Detect which cell encompasses the target text, then output its [x, y] center coordinate. 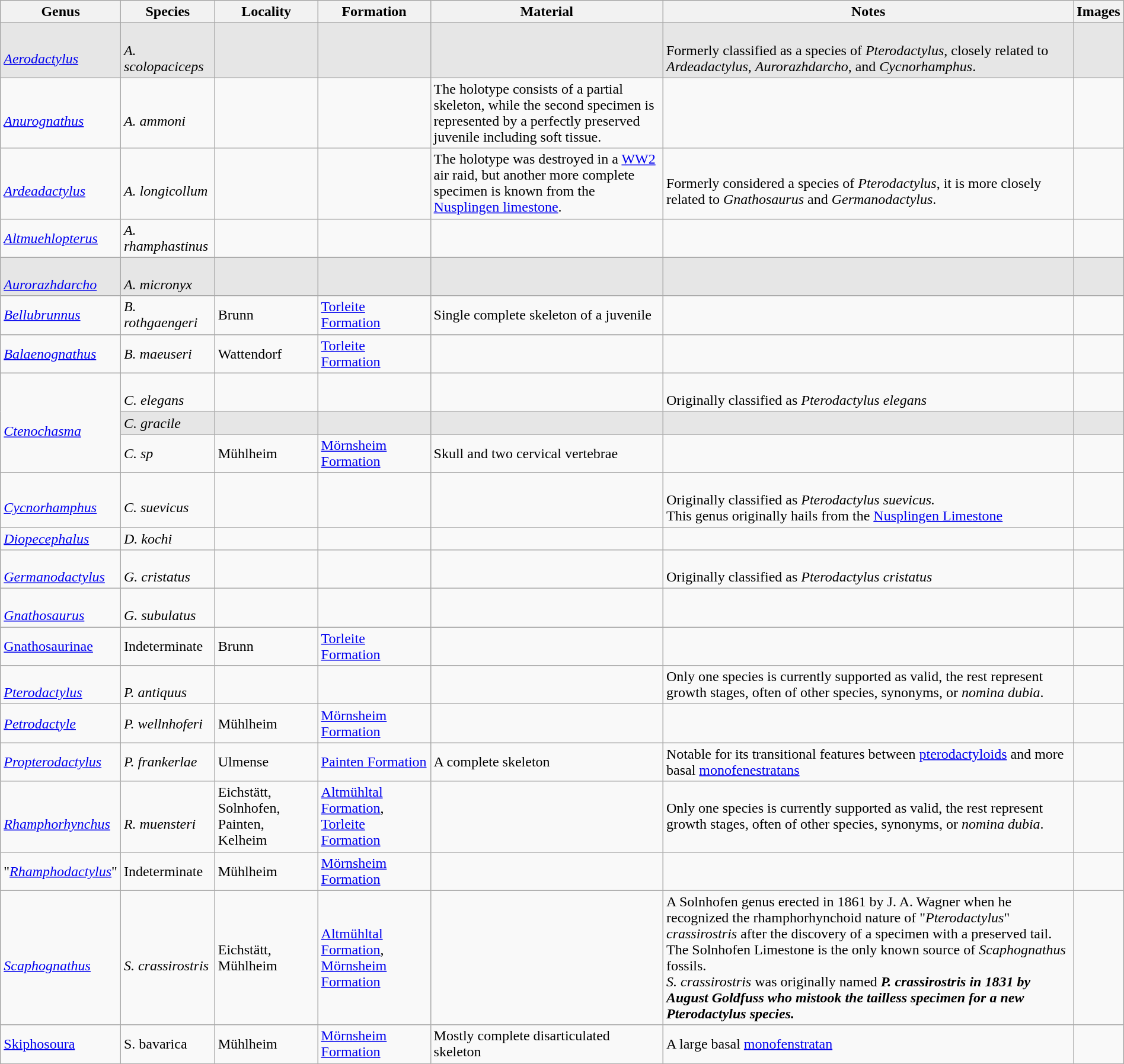
Scaphognathus [60, 958]
B. rothgaengeri [167, 315]
Diopecephalus [60, 539]
Germanodactylus [60, 569]
Formerly considered a species of Pterodactylus, it is more closely related to Gnathosaurus and Germanodactylus. [868, 184]
Formerly classified as a species of Pterodactylus, closely related to Ardeadactylus, Aurorazhdarcho, and Cycnorhamphus. [868, 50]
C. suevicus [167, 500]
Aerodactylus [60, 50]
S. bavarica [167, 1044]
Aurorazhdarcho [60, 276]
Wattendorf [266, 353]
A. micronyx [167, 276]
Mostly complete disarticulated skeleton [547, 1044]
Notes [868, 12]
Formation [374, 12]
G. cristatus [167, 569]
R. muensteri [167, 817]
Petrodactyle [60, 723]
"Rhamphodactylus" [60, 871]
Bellubrunnus [60, 315]
P. frankerlae [167, 762]
Ardeadactylus [60, 184]
A complete skeleton [547, 762]
A. rhamphastinus [167, 238]
Images [1099, 12]
P. antiquus [167, 685]
Skiphosoura [60, 1044]
Originally classified as Pterodactylus cristatus [868, 569]
Eichstätt, Solnhofen, Painten, Kelheim [266, 817]
Ctenochasma [60, 423]
Altmuehlopterus [60, 238]
P. wellnhoferi [167, 723]
The holotype consists of a partial skeleton, while the second specimen is represented by a perfectly preserved juvenile including soft tissue. [547, 113]
Skull and two cervical vertebrae [547, 453]
Altmühltal Formation, Mörnsheim Formation [374, 958]
Propterodactylus [60, 762]
Locality [266, 12]
Gnathosaurus [60, 608]
Material [547, 12]
Cycnorhamphus [60, 500]
Ulmense [266, 762]
S. crassirostris [167, 958]
C. gracile [167, 423]
The holotype was destroyed in a WW2 air raid, but another more complete specimen is known from the Nusplingen limestone. [547, 184]
B. maeuseri [167, 353]
Originally classified as Pterodactylus suevicus.This genus originally hails from the Nusplingen Limestone [868, 500]
Genus [60, 12]
Painten Formation [374, 762]
C. sp [167, 453]
Notable for its transitional features between pterodactyloids and more basal monofenestratans [868, 762]
Anurognathus [60, 113]
C. elegans [167, 392]
Pterodactylus [60, 685]
D. kochi [167, 539]
Balaenognathus [60, 353]
Originally classified as Pterodactylus elegans [868, 392]
A large basal monofenstratan [868, 1044]
A. scolopaciceps [167, 50]
Single complete skeleton of a juvenile [547, 315]
Species [167, 12]
Gnathosaurinae [60, 646]
A. longicollum [167, 184]
G. subulatus [167, 608]
A. ammoni [167, 113]
Rhamphorhynchus [60, 817]
Altmühltal Formation, Torleite Formation [374, 817]
Eichstätt, Mühlheim [266, 958]
